Locate the cell with the specified text and output its [x, y] center coordinate. 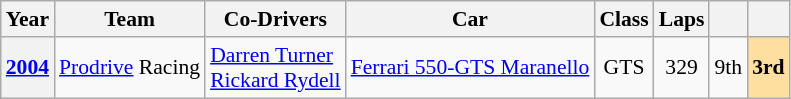
Co-Drivers [276, 19]
Laps [682, 19]
Car [470, 19]
Darren Turner Rickard Rydell [276, 68]
3rd [768, 68]
Prodrive Racing [130, 68]
GTS [624, 68]
329 [682, 68]
Ferrari 550-GTS Maranello [470, 68]
Class [624, 19]
9th [728, 68]
Team [130, 19]
Year [28, 19]
2004 [28, 68]
